Extract the [x, y] coordinate from the center of the cell holding the provided text.  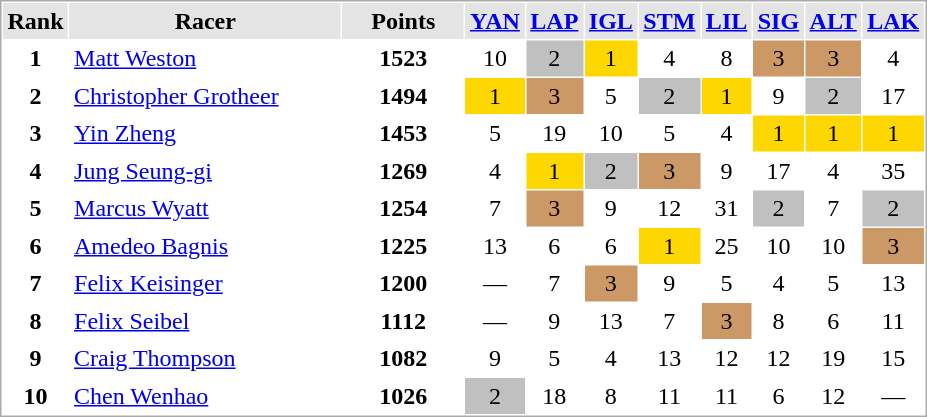
1026 [404, 396]
Felix Keisinger [206, 284]
Matt Weston [206, 58]
Racer [206, 21]
35 [894, 171]
25 [726, 246]
Christopher Grotheer [206, 96]
Felix Seibel [206, 321]
Points [404, 21]
1200 [404, 284]
1523 [404, 58]
Rank [36, 21]
Marcus Wyatt [206, 208]
LAP [554, 21]
IGL [610, 21]
31 [726, 208]
Yin Zheng [206, 134]
Chen Wenhao [206, 396]
1112 [404, 321]
1453 [404, 134]
15 [894, 358]
Jung Seung-gi [206, 171]
1254 [404, 208]
1494 [404, 96]
SIG [778, 21]
Amedeo Bagnis [206, 246]
LAK [894, 21]
Craig Thompson [206, 358]
1269 [404, 171]
1225 [404, 246]
ALT [833, 21]
18 [554, 396]
LIL [726, 21]
YAN [496, 21]
1082 [404, 358]
STM [670, 21]
